Identify which cell holds the provided text, then report its [x, y] central coordinate. 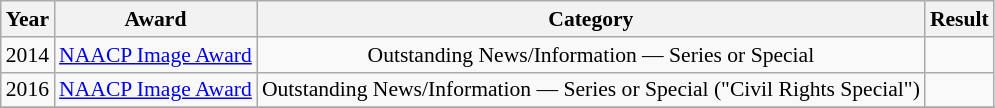
Outstanding News/Information — Series or Special ("Civil Rights Special") [591, 90]
Outstanding News/Information — Series or Special [591, 55]
Result [960, 19]
Award [156, 19]
2014 [28, 55]
Year [28, 19]
2016 [28, 90]
Category [591, 19]
